Pinpoint the cell where the given text exists, returning its (X, Y) midpoint coordinate. 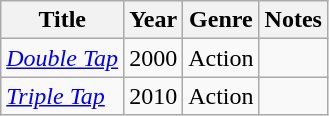
2000 (154, 58)
Triple Tap (62, 96)
Genre (221, 20)
2010 (154, 96)
Double Tap (62, 58)
Title (62, 20)
Year (154, 20)
Notes (293, 20)
